Locate the cell with the specified text and output its (x, y) center coordinate. 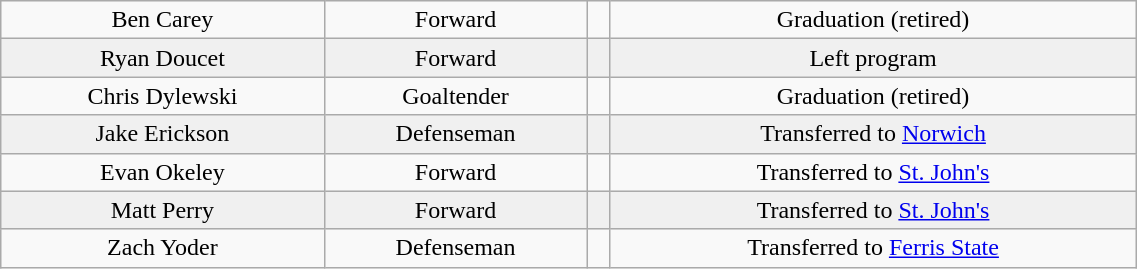
Transferred to Ferris State (873, 248)
Transferred to Norwich (873, 134)
Chris Dylewski (162, 96)
Goaltender (456, 96)
Ryan Doucet (162, 58)
Evan Okeley (162, 172)
Matt Perry (162, 210)
Jake Erickson (162, 134)
Zach Yoder (162, 248)
Ben Carey (162, 20)
Left program (873, 58)
